Find where the given text appears and provide that cell's center as (x, y) coordinate. 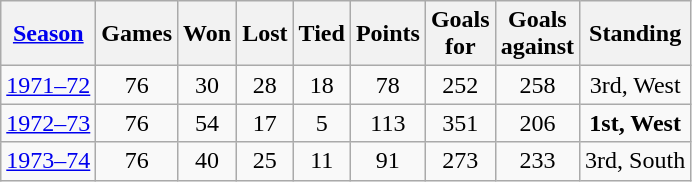
25 (265, 161)
252 (460, 85)
78 (388, 85)
273 (460, 161)
351 (460, 123)
258 (537, 85)
30 (208, 85)
54 (208, 123)
Standing (636, 34)
91 (388, 161)
5 (322, 123)
3rd, West (636, 85)
Goalsfor (460, 34)
28 (265, 85)
Goalsagainst (537, 34)
Games (137, 34)
206 (537, 123)
113 (388, 123)
1971–72 (48, 85)
Season (48, 34)
Lost (265, 34)
40 (208, 161)
233 (537, 161)
18 (322, 85)
Points (388, 34)
1973–74 (48, 161)
Won (208, 34)
Tied (322, 34)
11 (322, 161)
3rd, South (636, 161)
1972–73 (48, 123)
17 (265, 123)
1st, West (636, 123)
